Return [X, Y] of the center of cell containing provided text 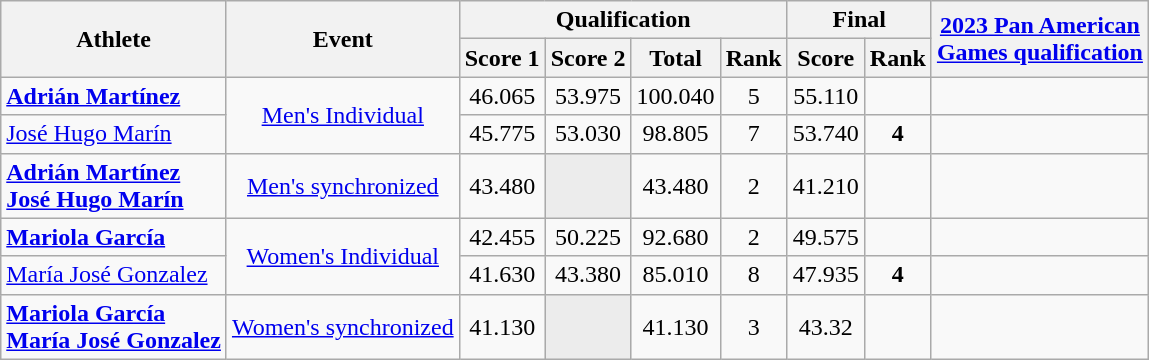
Men's Individual [342, 115]
Men's synchronized [342, 186]
Qualification [623, 20]
43.32 [826, 326]
Score [826, 58]
49.575 [826, 237]
50.225 [588, 237]
2023 Pan American Games qualification [1040, 39]
3 [754, 326]
5 [754, 96]
100.040 [676, 96]
Adrián MartínezJosé Hugo Marín [114, 186]
42.455 [502, 237]
47.935 [826, 275]
43.380 [588, 275]
92.680 [676, 237]
85.010 [676, 275]
Final [859, 20]
46.065 [502, 96]
53.975 [588, 96]
José Hugo Marín [114, 134]
41.210 [826, 186]
Score 2 [588, 58]
Total [676, 58]
45.775 [502, 134]
98.805 [676, 134]
53.030 [588, 134]
Mariola García [114, 237]
María José Gonzalez [114, 275]
8 [754, 275]
41.630 [502, 275]
Event [342, 39]
Women's synchronized [342, 326]
53.740 [826, 134]
Score 1 [502, 58]
Athlete [114, 39]
Women's Individual [342, 256]
Adrián Martínez [114, 96]
Mariola GarcíaMaría José Gonzalez [114, 326]
55.110 [826, 96]
7 [754, 134]
